Extract the (x, y) coordinate from the center of the cell holding the provided text.  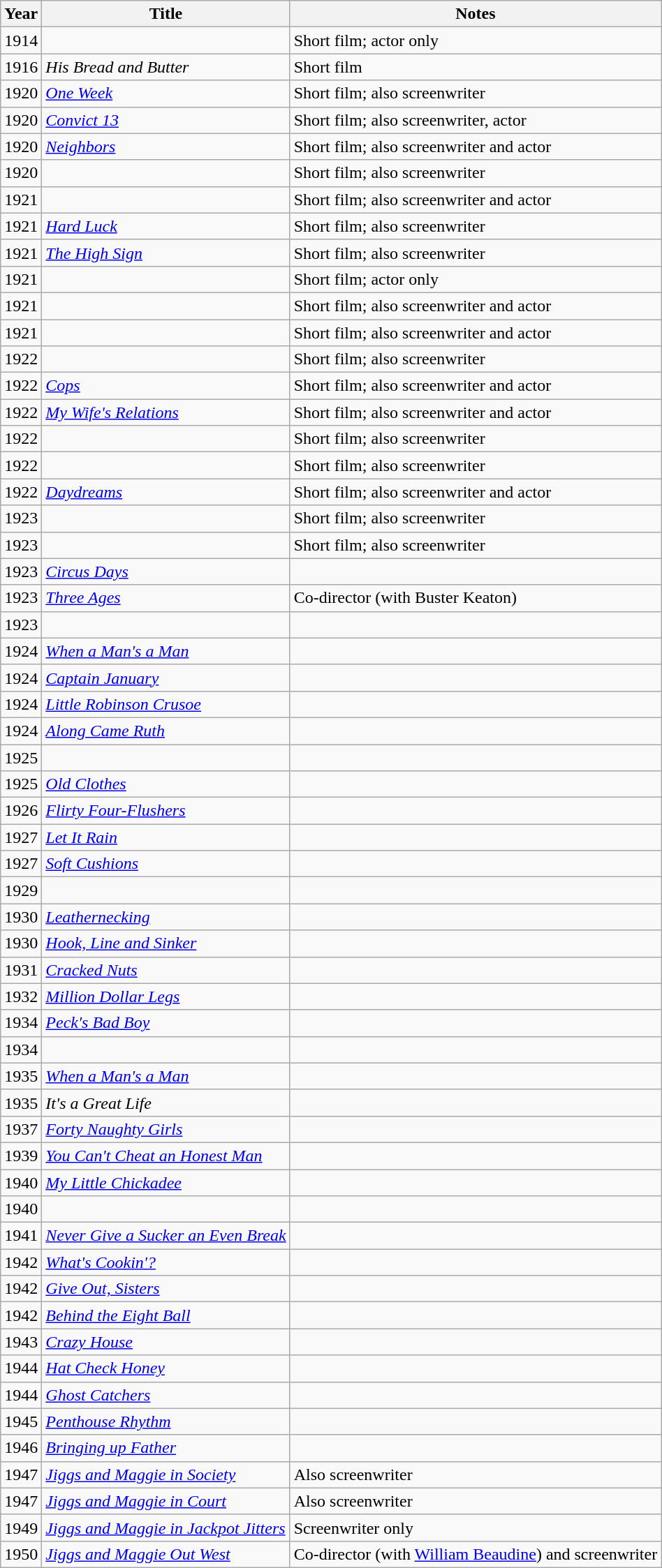
1929 (21, 890)
Leathernecking (166, 917)
Circus Days (166, 572)
Let It Rain (166, 837)
Million Dollar Legs (166, 996)
Captain January (166, 678)
1937 (21, 1129)
Hat Check Honey (166, 1368)
Year (21, 14)
Flirty Four-Flushers (166, 811)
Title (166, 14)
My Wife's Relations (166, 412)
Ghost Catchers (166, 1395)
1916 (21, 67)
Little Robinson Crusoe (166, 704)
My Little Chickadee (166, 1183)
Screenwriter only (475, 1528)
1945 (21, 1421)
Jiggs and Maggie in Jackpot Jitters (166, 1528)
Jiggs and Maggie Out West (166, 1554)
One Week (166, 94)
1950 (21, 1554)
1941 (21, 1236)
Convict 13 (166, 120)
Hard Luck (166, 226)
Old Clothes (166, 784)
Along Came Ruth (166, 731)
His Bread and Butter (166, 67)
1932 (21, 996)
Cracked Nuts (166, 970)
Give Out, Sisters (166, 1289)
What's Cookin'? (166, 1262)
Jiggs and Maggie in Society (166, 1474)
1931 (21, 970)
Daydreams (166, 492)
Co-director (with William Beaudine) and screenwriter (475, 1554)
Hook, Line and Sinker (166, 943)
1914 (21, 40)
Never Give a Sucker an Even Break (166, 1236)
Crazy House (166, 1342)
The High Sign (166, 253)
1949 (21, 1528)
Forty Naughty Girls (166, 1129)
Cops (166, 386)
Co-director (with Buster Keaton) (475, 598)
You Can't Cheat an Honest Man (166, 1156)
It's a Great Life (166, 1103)
1943 (21, 1342)
Peck's Bad Boy (166, 1023)
Jiggs and Maggie in Court (166, 1501)
1939 (21, 1156)
Three Ages (166, 598)
1926 (21, 811)
Bringing up Father (166, 1448)
Penthouse Rhythm (166, 1421)
Short film (475, 67)
1946 (21, 1448)
Behind the Eight Ball (166, 1315)
Notes (475, 14)
Soft Cushions (166, 864)
Short film; also screenwriter, actor (475, 120)
Neighbors (166, 147)
